Locate the cell with the specified text and output its [X, Y] center coordinate. 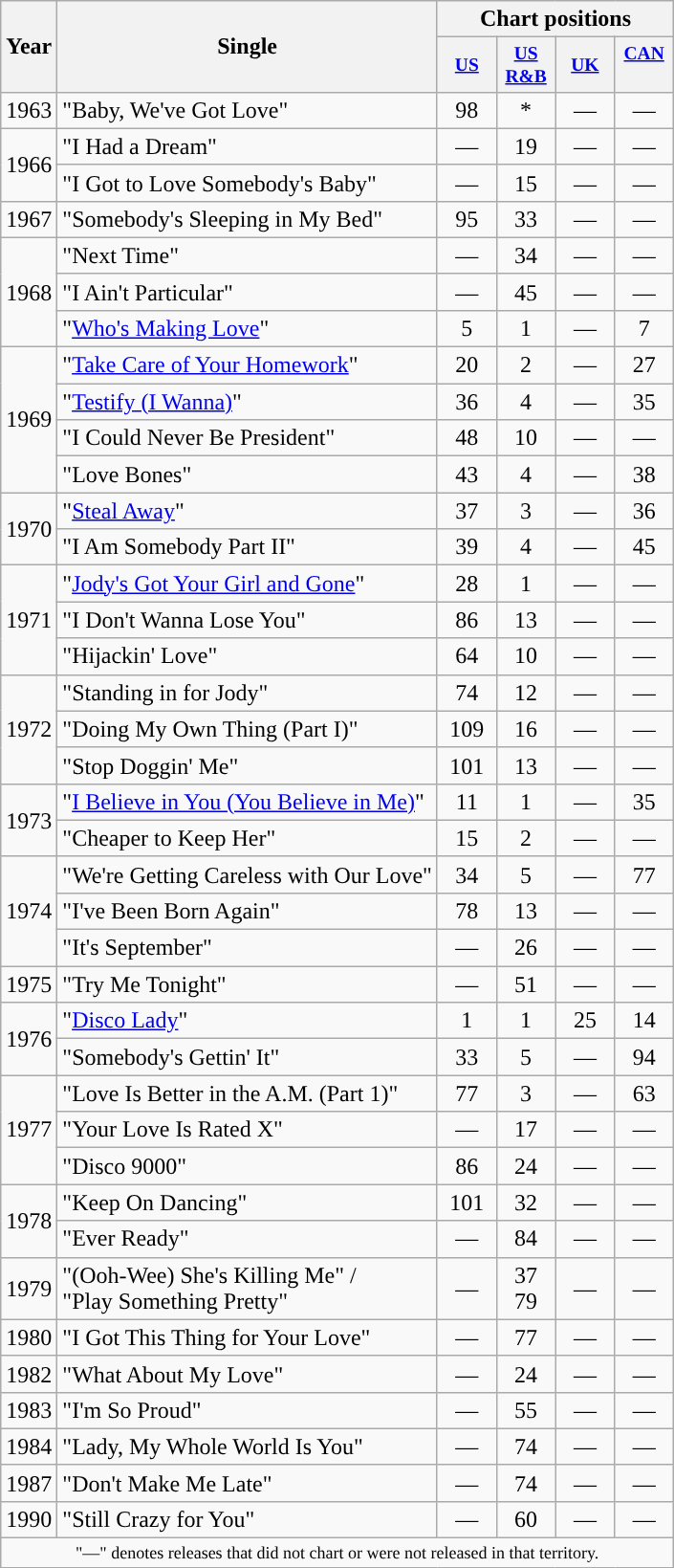
1982 [29, 1374]
27 [644, 365]
3779 [526, 1288]
"Disco Lady" [248, 1021]
* [526, 110]
84 [526, 1239]
7 [644, 328]
"Love Is Better in the A.M. (Part 1)" [248, 1093]
"I've Been Born Again" [248, 911]
94 [644, 1057]
17 [526, 1130]
UK [585, 65]
63 [644, 1093]
64 [467, 656]
1980 [29, 1337]
1979 [29, 1288]
39 [467, 547]
"Baby, We've Got Love" [248, 110]
"Lady, My Whole World Is You" [248, 1447]
"Somebody's Gettin' It" [248, 1057]
"I Had a Dream" [248, 146]
"Try Me Tonight" [248, 984]
"What About My Love" [248, 1374]
78 [467, 911]
1969 [29, 420]
"I Got to Love Somebody's Baby" [248, 183]
1975 [29, 984]
38 [644, 475]
"Ever Ready" [248, 1239]
"I'm So Proud" [248, 1410]
"We're Getting Careless with Our Love" [248, 874]
1968 [29, 292]
"Your Love Is Rated X" [248, 1130]
95 [467, 219]
32 [526, 1203]
60 [526, 1519]
48 [467, 438]
1977 [29, 1130]
19 [526, 146]
1972 [29, 729]
"Still Crazy for You" [248, 1519]
"Next Time" [248, 255]
"I Got This Thing for Your Love" [248, 1337]
"Hijackin' Love" [248, 656]
1970 [29, 529]
1966 [29, 165]
Year [29, 46]
Chart positions [554, 19]
"I Could Never Be President" [248, 438]
11 [467, 802]
"It's September" [248, 948]
"I Don't Wanna Lose You" [248, 620]
1963 [29, 110]
37 [467, 511]
1973 [29, 820]
"Stop Doggin' Me" [248, 765]
1976 [29, 1039]
43 [467, 475]
"(Ooh-Wee) She's Killing Me" /"Play Something Pretty" [248, 1288]
14 [644, 1021]
"Cheaper to Keep Her" [248, 838]
"Steal Away" [248, 511]
"—" denotes releases that did not chart or were not released in that territory. [337, 1554]
"I Ain't Particular" [248, 292]
26 [526, 948]
US R&B [526, 65]
1967 [29, 219]
1987 [29, 1483]
1983 [29, 1410]
"Don't Make Me Late" [248, 1483]
"I Am Somebody Part II" [248, 547]
109 [467, 729]
"Take Care of Your Homework" [248, 365]
"Standing in for Jody" [248, 693]
1990 [29, 1519]
55 [526, 1410]
20 [467, 365]
"Who's Making Love" [248, 328]
51 [526, 984]
"Love Bones" [248, 475]
"Keep On Dancing" [248, 1203]
1978 [29, 1221]
1971 [29, 620]
"Doing My Own Thing (Part I)" [248, 729]
Single [248, 46]
CAN [644, 65]
US [467, 65]
28 [467, 584]
"I Believe in You (You Believe in Me)" [248, 802]
98 [467, 110]
25 [585, 1021]
"Testify (I Wanna)" [248, 402]
"Disco 9000" [248, 1166]
"Somebody's Sleeping in My Bed" [248, 219]
12 [526, 693]
16 [526, 729]
"Jody's Got Your Girl and Gone" [248, 584]
1974 [29, 911]
1984 [29, 1447]
